Return the (X, Y) coordinate for the center point of the cell that contains the specified text.  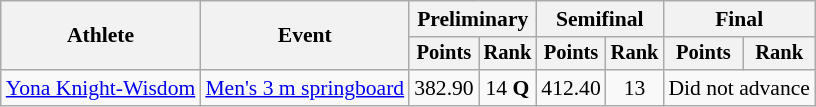
Athlete (101, 36)
Yona Knight-Wisdom (101, 88)
14 Q (508, 88)
Semifinal (600, 19)
382.90 (444, 88)
Preliminary (472, 19)
Men's 3 m springboard (304, 88)
Final (739, 19)
412.40 (570, 88)
Event (304, 36)
Did not advance (739, 88)
13 (635, 88)
